Detect which cell encompasses the target text, then output its (X, Y) center coordinate. 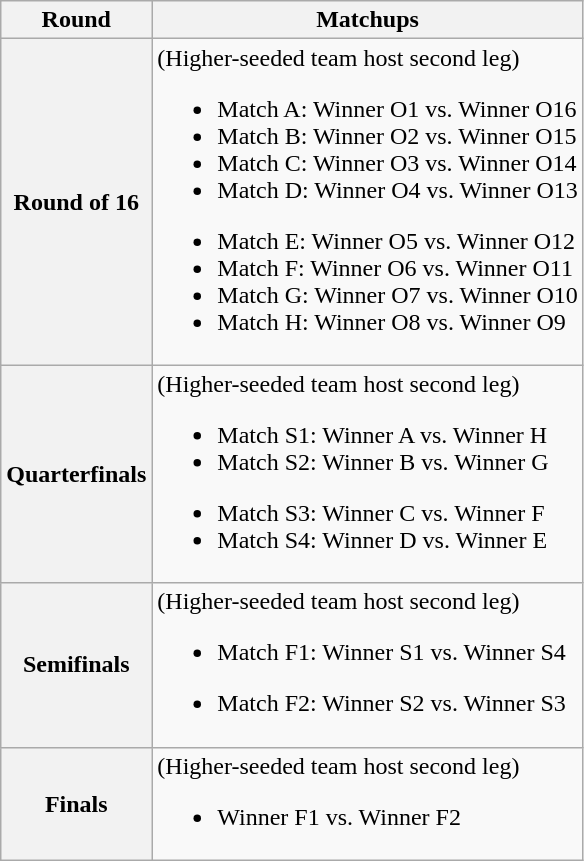
Matchups (368, 20)
Semifinals (76, 665)
Round of 16 (76, 202)
(Higher-seeded team host second leg)Winner F1 vs. Winner F2 (368, 804)
(Higher-seeded team host second leg) Match F1: Winner S1 vs. Winner S4Match F2: Winner S2 vs. Winner S3 (368, 665)
Quarterfinals (76, 474)
Round (76, 20)
Finals (76, 804)
